Locate the cell with the specified text and output its (x, y) center coordinate. 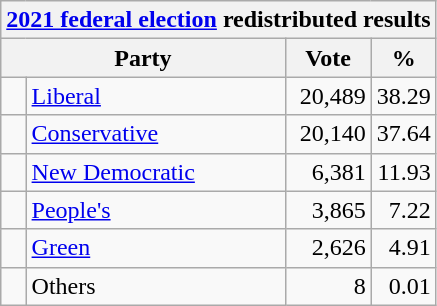
Conservative (156, 134)
New Democratic (156, 172)
2,626 (328, 248)
Party (143, 58)
7.22 (404, 210)
3,865 (328, 210)
6,381 (328, 172)
Vote (328, 58)
8 (328, 286)
0.01 (404, 286)
% (404, 58)
20,140 (328, 134)
People's (156, 210)
4.91 (404, 248)
2021 federal election redistributed results (218, 20)
38.29 (404, 96)
11.93 (404, 172)
Green (156, 248)
37.64 (404, 134)
Others (156, 286)
Liberal (156, 96)
20,489 (328, 96)
